Find where the given text appears and provide that cell's center as (X, Y) coordinate. 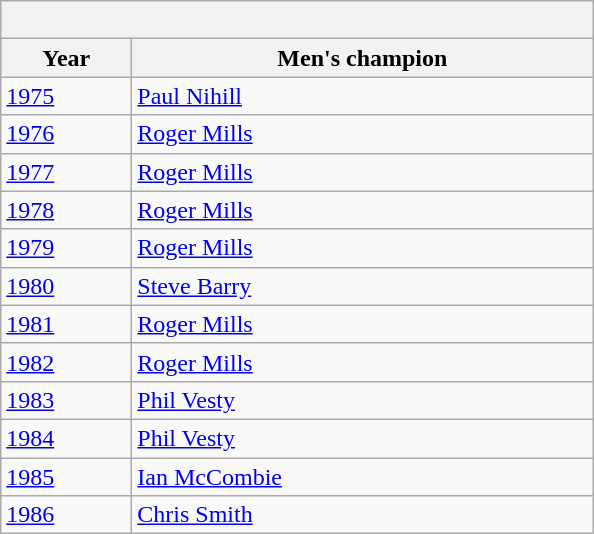
1975 (66, 96)
1985 (66, 477)
Ian McCombie (362, 477)
1979 (66, 248)
Paul Nihill (362, 96)
Year (66, 58)
Steve Barry (362, 286)
1976 (66, 134)
Chris Smith (362, 515)
1980 (66, 286)
1978 (66, 210)
1984 (66, 438)
1981 (66, 324)
1986 (66, 515)
1977 (66, 172)
Men's champion (362, 58)
1983 (66, 400)
1982 (66, 362)
